Scan for the cell matching the given text and deliver its [X, Y] coordinate at center. 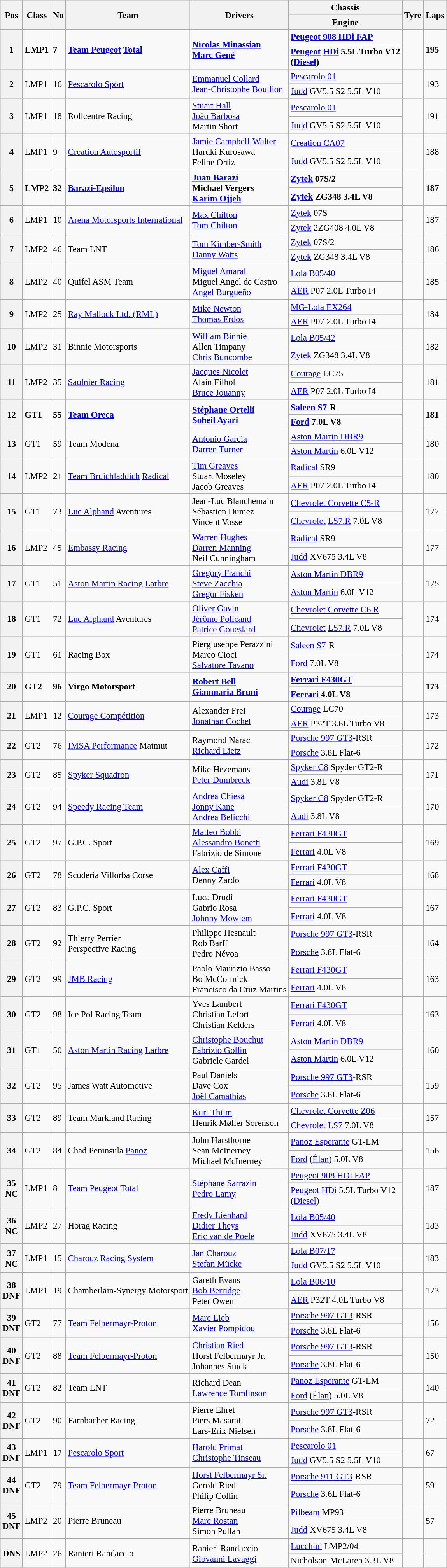
46 [58, 249]
1 [12, 49]
96 [58, 687]
55 [58, 415]
Charouz Racing System [128, 1258]
Lucchini LMP2/04 [345, 1546]
97 [58, 843]
57 [435, 1521]
Thierry Perrier Perspective Racing [128, 943]
Max Chilton Tom Chilton [240, 220]
Saulnier Racing [128, 382]
Spyker Squadron [128, 775]
168 [435, 875]
Tyre [413, 15]
Alex Caffi Denny Zardo [240, 875]
160 [435, 1050]
Tom Kimber-Smith Danny Watts [240, 249]
89 [58, 1118]
40DNF [12, 1356]
- [435, 1553]
Yves Lambert Christian Lefort Christian Kelders [240, 1014]
Oliver Gavin Jérôme Policand Patrice Goueslard [240, 619]
170 [435, 807]
Philippe Hesnault Rob Barff Pedro Névoa [240, 943]
92 [58, 943]
164 [435, 943]
13 [12, 444]
IMSA Performance Matmut [128, 745]
Ranieri Randaccio Giovanni Lavaggi [240, 1553]
Ranieri Randaccio [128, 1553]
38DNF [12, 1291]
James Watt Automotive [128, 1086]
Gareth Evans Bob Berridge Peter Owen [240, 1291]
195 [435, 49]
33 [12, 1118]
Porsche 3.6L Flat-6 [345, 1494]
82 [58, 1388]
77 [58, 1323]
Class [37, 15]
Warren Hughes Darren Manning Neil Cunningham [240, 548]
Binnie Motorsports [128, 346]
Gregory Franchi Steve Zacchia Gregor Fisken [240, 583]
Nicolas Minassian Marc Gené [240, 49]
41DNF [12, 1388]
Nicholson-McLaren 3.3L V8 [345, 1561]
Stuart Hall João Barbosa Martin Short [240, 117]
95 [58, 1086]
Jean-Luc Blanchemain Sébastien Dumez Vincent Vosse [240, 512]
Horst Felbermayr Sr. Gerold Ried Philip Collin [240, 1485]
Chamberlain-Synergy Motorsport [128, 1291]
Racing Box [128, 654]
30 [12, 1014]
99 [58, 979]
AER P32T 3.6L Turbo V8 [345, 723]
Team Markland Racing [128, 1118]
Zytek 07S [345, 213]
45DNF [12, 1521]
Team [128, 15]
Chevrolet Corvette C6.R [345, 610]
Embassy Racing [128, 548]
Antonio García Darren Turner [240, 444]
MG-Lola EX264 [345, 307]
Fredy Lienhard Didier Theys Eric van de Poele [240, 1226]
No [58, 15]
34 [12, 1150]
Ice Pol Racing Team [128, 1014]
45 [58, 548]
Tim Greaves Stuart Moseley Jacob Greaves [240, 476]
Chevrolet Corvette Z06 [345, 1111]
Matteo Bobbi Alessandro Bonetti Fabrizio de Simone [240, 843]
Luca Drudi Gabrio Rosa Johnny Mowlem [240, 908]
140 [435, 1388]
78 [58, 875]
Courage LC75 [345, 373]
William Binnie Allen Timpany Chris Buncombe [240, 346]
171 [435, 775]
Team Modena [128, 444]
Lola B07/17 [345, 1251]
Speedy Racing Team [128, 807]
Creation Autosportif [128, 152]
Rollcentre Racing [128, 117]
Scuderia Villorba Corse [128, 875]
Chad Peninsula Panoz [128, 1150]
Horag Racing [128, 1226]
185 [435, 282]
Raymond Narac Richard Lietz [240, 745]
43DNF [12, 1453]
188 [435, 152]
22 [12, 745]
90 [58, 1421]
2 [12, 84]
Andrea Chiesa Jonny Kane Andrea Belicchi [240, 807]
Richard Dean Lawrence Tomlinson [240, 1388]
JMB Racing [128, 979]
11 [12, 382]
Lola B06/10 [345, 1282]
182 [435, 346]
Team Oreca [128, 415]
5 [12, 188]
Christophe Bouchut Fabrizio Gollin Gabriele Gardel [240, 1050]
Paul Daniels Dave Cox Joël Camathias [240, 1086]
4 [12, 152]
Courage Compétition [128, 716]
Chassis [345, 8]
Mike Newton Thomas Erdos [240, 314]
39DNF [12, 1323]
Team Bruichladdich Radical [128, 476]
51 [58, 583]
Jacques Nicolet Alain Filhol Bruce Jouanny [240, 382]
Mike Hezemans Peter Dumbreck [240, 775]
Chevrolet Corvette C5-R [345, 503]
84 [58, 1150]
Kurt Thiim Henrik Møller Sorenson [240, 1118]
150 [435, 1356]
Creation CA07 [345, 143]
37NC [12, 1258]
Engine [345, 23]
76 [58, 745]
94 [58, 807]
40 [58, 282]
Laps [435, 15]
3 [12, 117]
Pierre Bruneau Marc Rostan Simon Pullan [240, 1521]
88 [58, 1356]
Christian Ried Horst Felbermayr Jr. Johannes Stuck [240, 1356]
44DNF [12, 1485]
John Harsthorne Sean McInerney Michael McInerney [240, 1150]
79 [58, 1485]
175 [435, 583]
Stéphane Ortelli Soheil Ayari [240, 415]
42DNF [12, 1421]
191 [435, 117]
Paolo Maurizio Basso Bo McCormick Francisco da Cruz Martins [240, 979]
Farnbacher Racing [128, 1421]
Arena Motorsports International [128, 220]
Miguel Amaral Miguel Angel de Castro Angel Burgueño [240, 282]
Pierre Ehret Piers Masarati Lars-Erik Nielsen [240, 1421]
169 [435, 843]
Pilbeam MP93 [345, 1512]
157 [435, 1118]
Stéphane Sarrazin Pedro Lamy [240, 1188]
Juan Barazi Michael Vergers Karim Ojjeh [240, 188]
Piergiuseppe Perazzini Marco Cioci Salvatore Tavano [240, 654]
Quifel ASM Team [128, 282]
Robert Bell Gianmaria Bruni [240, 687]
73 [58, 512]
167 [435, 908]
85 [58, 775]
14 [12, 476]
Virgo Motorsport [128, 687]
Harold Primat Christophe Tinseau [240, 1453]
186 [435, 249]
Jamie Campbell-Walter Haruki Kurosawa Felipe Ortiz [240, 152]
Porsche 911 GT3-RSR [345, 1476]
Pos [12, 15]
AER P32T 4.0L Turbo V8 [345, 1300]
DNS [12, 1553]
61 [58, 654]
184 [435, 314]
28 [12, 943]
159 [435, 1086]
Alexander Frei Jonathan Cochet [240, 716]
24 [12, 807]
172 [435, 745]
Courage LC70 [345, 709]
6 [12, 220]
36NC [12, 1226]
50 [58, 1050]
23 [12, 775]
Zytek 2ZG408 4.0L V8 [345, 227]
Pierre Bruneau [128, 1521]
98 [58, 1014]
Chevrolet LS7 7.0L V8 [345, 1125]
35NC [12, 1188]
Ray Mallock Ltd. (RML) [128, 314]
83 [58, 908]
Jan Charouz Stefan Mücke [240, 1258]
29 [12, 979]
Barazi-Epsilon [128, 188]
Emmanuel Collard Jean-Christophe Boullion [240, 84]
35 [58, 382]
Lola B05/42 [345, 338]
67 [435, 1453]
Marc Lieb Xavier Pompidou [240, 1323]
Drivers [240, 15]
193 [435, 84]
